Capture the cell that displays the provided text and extract its (x, y) central coordinate. 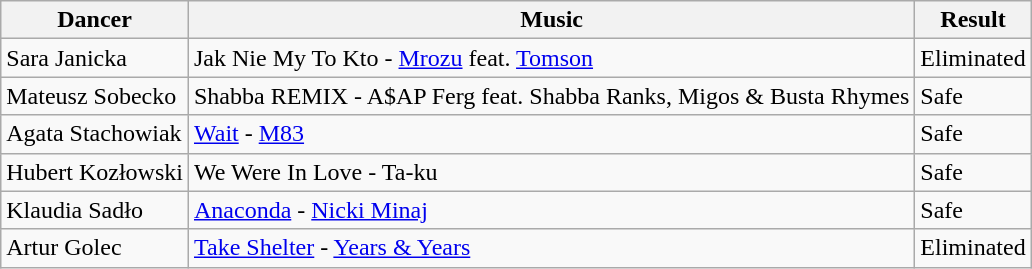
Wait - M83 (551, 134)
Music (551, 20)
Anaconda - Nicki Minaj (551, 210)
Klaudia Sadło (95, 210)
Artur Golec (95, 248)
Shabba REMIX - A$AP Ferg feat. Shabba Ranks, Migos & Busta Rhymes (551, 96)
Mateusz Sobecko (95, 96)
We Were In Love - Ta-ku (551, 172)
Result (973, 20)
Hubert Kozłowski (95, 172)
Agata Stachowiak (95, 134)
Dancer (95, 20)
Sara Janicka (95, 58)
Take Shelter - Years & Years (551, 248)
Jak Nie My To Kto - Mrozu feat. Tomson (551, 58)
